Identify which cell holds the provided text, then report its (x, y) central coordinate. 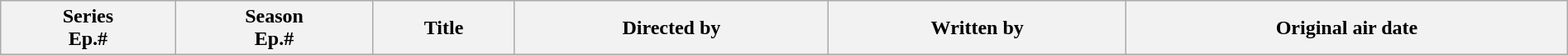
Written by (978, 28)
SeasonEp.# (275, 28)
Original air date (1347, 28)
Directed by (672, 28)
Title (443, 28)
SeriesEp.# (88, 28)
